Return the [X, Y] coordinate for the center point of the cell that contains the specified text.  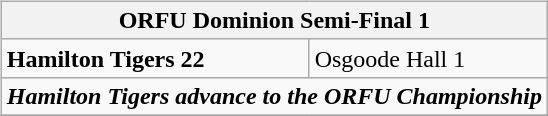
Osgoode Hall 1 [428, 58]
Hamilton Tigers 22 [155, 58]
ORFU Dominion Semi-Final 1 [274, 20]
Hamilton Tigers advance to the ORFU Championship [274, 96]
